Return (X, Y) of the center of cell containing provided text 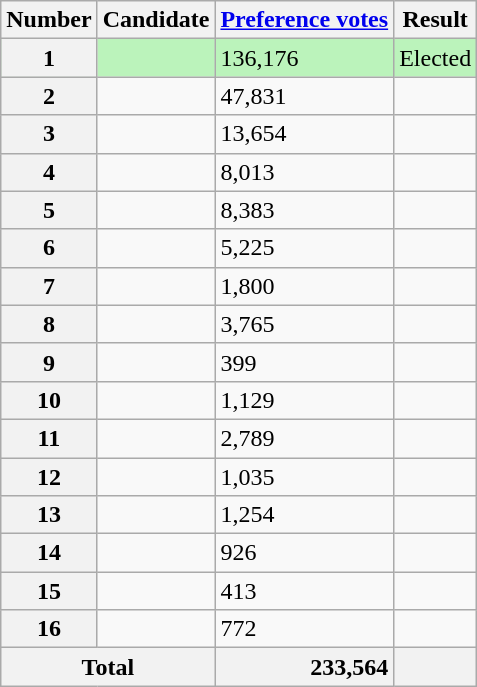
6 (49, 248)
772 (304, 629)
136,176 (304, 58)
8,383 (304, 210)
1,800 (304, 286)
5 (49, 210)
2 (49, 96)
2,789 (304, 438)
12 (49, 477)
1,254 (304, 515)
15 (49, 591)
14 (49, 553)
3,765 (304, 324)
5,225 (304, 248)
1,129 (304, 400)
16 (49, 629)
1,035 (304, 477)
3 (49, 134)
47,831 (304, 96)
Number (49, 20)
8 (49, 324)
399 (304, 362)
13 (49, 515)
233,564 (304, 667)
9 (49, 362)
8,013 (304, 172)
7 (49, 286)
Candidate (156, 20)
926 (304, 553)
Preference votes (304, 20)
1 (49, 58)
413 (304, 591)
Elected (436, 58)
Result (436, 20)
11 (49, 438)
10 (49, 400)
4 (49, 172)
Total (108, 667)
13,654 (304, 134)
